Search for the cell housing the specified text and yield its [x, y] center coordinate. 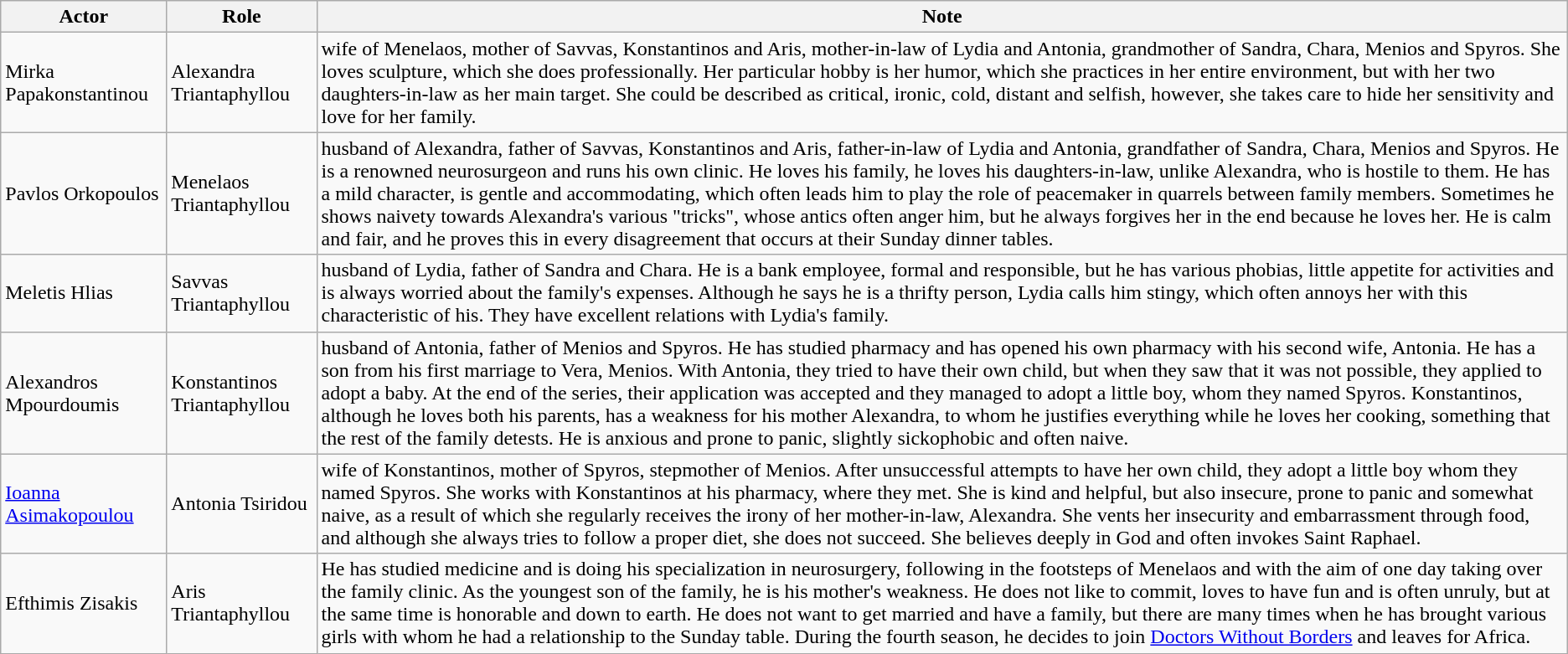
Antonia Tsiridou [241, 504]
Ioanna Asimakopoulou [84, 504]
Menelaos Triantaphyllou [241, 193]
Actor [84, 17]
Alexandra Triantaphyllou [241, 82]
Mirka Papakonstantinou [84, 82]
Konstantinos Triantaphyllou [241, 393]
Alexandros Mpourdoumis [84, 393]
Meletis Hlias [84, 293]
Role [241, 17]
Savvas Triantaphyllou [241, 293]
Efthimis Zisakis [84, 603]
Pavlos Orkopoulos [84, 193]
Aris Triantaphyllou [241, 603]
Note [941, 17]
